Extract the (x, y) coordinate from the center of the cell holding the provided text.  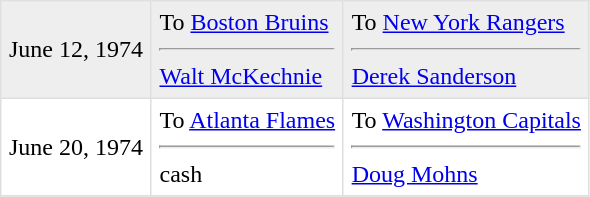
To Washington CapitalsDoug Mohns (466, 147)
To Boston BruinsWalt McKechnie (247, 50)
June 12, 1974 (76, 50)
June 20, 1974 (76, 147)
To Atlanta Flamescash (247, 147)
To New York RangersDerek Sanderson (466, 50)
